Return [x, y] of the center of cell containing provided text 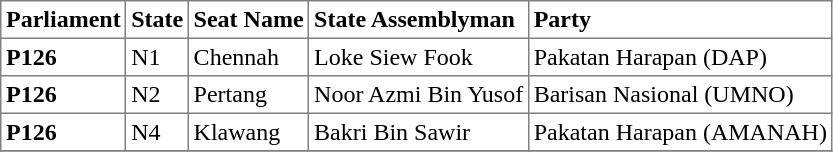
Chennah [248, 57]
Pakatan Harapan (AMANAH) [680, 132]
Barisan Nasional (UMNO) [680, 95]
State [157, 20]
Pakatan Harapan (DAP) [680, 57]
N4 [157, 132]
Loke Siew Fook [419, 57]
N2 [157, 95]
N1 [157, 57]
Pertang [248, 95]
Bakri Bin Sawir [419, 132]
Seat Name [248, 20]
State Assemblyman [419, 20]
Parliament [64, 20]
Noor Azmi Bin Yusof [419, 95]
Party [680, 20]
Klawang [248, 132]
